Determine the (X, Y) coordinate at the center of the cell enclosing the given text.  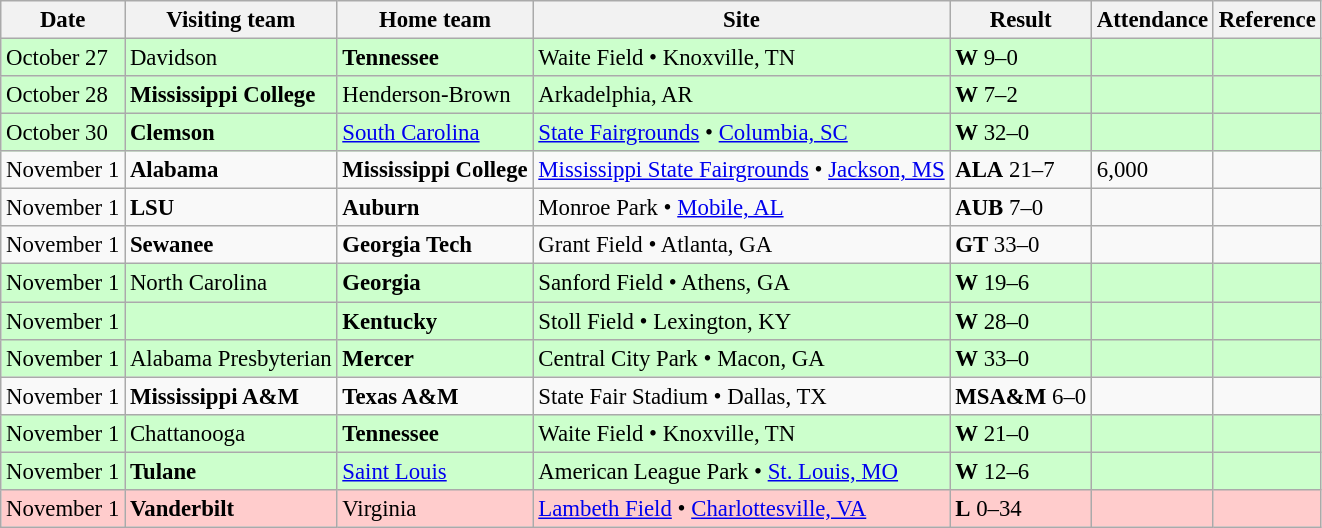
State Fair Stadium • Dallas, TX (742, 396)
Mississippi A&M (231, 396)
Stoll Field • Lexington, KY (742, 321)
Mississippi State Fairgrounds • Jackson, MS (742, 170)
Vanderbilt (231, 509)
Central City Park • Macon, GA (742, 358)
October 30 (63, 133)
Home team (435, 20)
Georgia (435, 283)
Henderson-Brown (435, 95)
Site (742, 20)
W 32–0 (1021, 133)
Grant Field • Atlanta, GA (742, 245)
Attendance (1153, 20)
Reference (1267, 20)
W 12–6 (1021, 471)
Lambeth Field • Charlottesville, VA (742, 509)
AUB 7–0 (1021, 208)
Visiting team (231, 20)
LSU (231, 208)
Auburn (435, 208)
Davidson (231, 58)
Texas A&M (435, 396)
Kentucky (435, 321)
W 7–2 (1021, 95)
Sewanee (231, 245)
W 21–0 (1021, 433)
Tulane (231, 471)
W 28–0 (1021, 321)
Chattanooga (231, 433)
South Carolina (435, 133)
W 9–0 (1021, 58)
MSA&M 6–0 (1021, 396)
ALA 21–7 (1021, 170)
Mercer (435, 358)
W 33–0 (1021, 358)
Sanford Field • Athens, GA (742, 283)
6,000 (1153, 170)
Monroe Park • Mobile, AL (742, 208)
North Carolina (231, 283)
Virginia (435, 509)
Result (1021, 20)
American League Park • St. Louis, MO (742, 471)
State Fairgrounds • Columbia, SC (742, 133)
Alabama (231, 170)
Date (63, 20)
Saint Louis (435, 471)
Arkadelphia, AR (742, 95)
GT 33–0 (1021, 245)
Georgia Tech (435, 245)
W 19–6 (1021, 283)
October 27 (63, 58)
Alabama Presbyterian (231, 358)
October 28 (63, 95)
Clemson (231, 133)
L 0–34 (1021, 509)
